Output the [X, Y] coordinate of the center of the cell containing the given text.  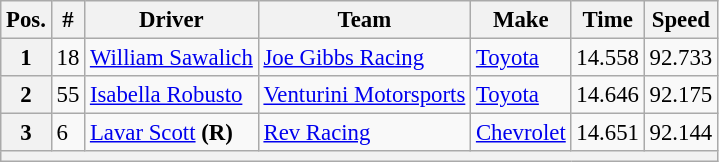
3 [26, 133]
14.651 [608, 133]
Pos. [26, 20]
Driver [172, 20]
Speed [680, 20]
William Sawalich [172, 58]
Make [521, 20]
14.558 [608, 58]
2 [26, 95]
55 [68, 95]
Venturini Motorsports [364, 95]
Joe Gibbs Racing [364, 58]
18 [68, 58]
Isabella Robusto [172, 95]
Lavar Scott (R) [172, 133]
92.733 [680, 58]
Rev Racing [364, 133]
92.144 [680, 133]
Team [364, 20]
6 [68, 133]
1 [26, 58]
92.175 [680, 95]
Time [608, 20]
14.646 [608, 95]
Chevrolet [521, 133]
# [68, 20]
